Capture the cell that displays the provided text and extract its [X, Y] central coordinate. 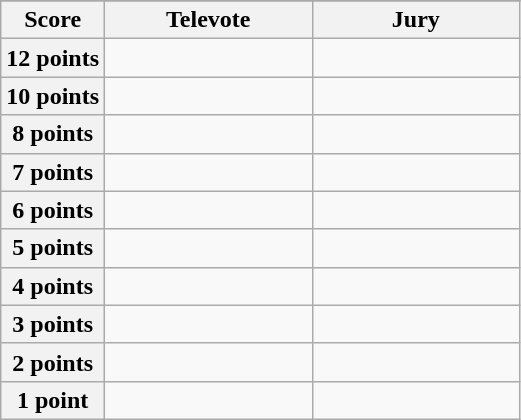
12 points [53, 58]
10 points [53, 96]
8 points [53, 134]
4 points [53, 286]
2 points [53, 362]
Score [53, 20]
3 points [53, 324]
1 point [53, 400]
6 points [53, 210]
Jury [416, 20]
5 points [53, 248]
Televote [209, 20]
7 points [53, 172]
